Output the (X, Y) coordinate of the center of the cell containing the given text.  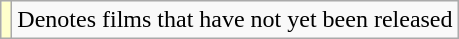
Denotes films that have not yet been released (235, 20)
